Extract the (X, Y) coordinate from the center of the cell holding the provided text.  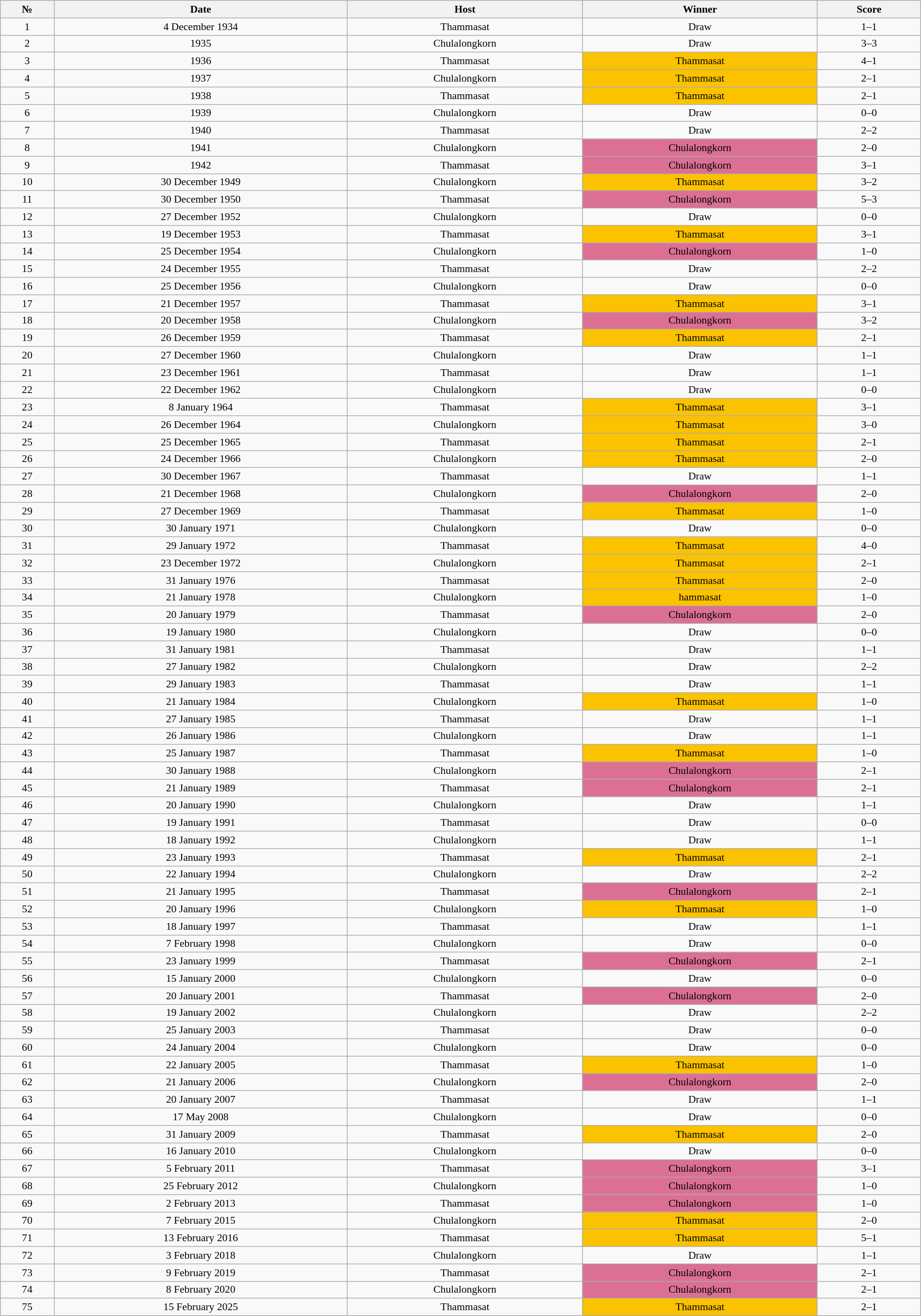
25 December 1965 (201, 442)
2 (27, 44)
20 December 1958 (201, 321)
25 January 1987 (201, 753)
5–1 (869, 1238)
3 February 2018 (201, 1255)
8 February 2020 (201, 1290)
51 (27, 892)
39 (27, 684)
25 December 1956 (201, 286)
Score (869, 9)
20 (27, 356)
3–0 (869, 425)
46 (27, 805)
hammasat (700, 598)
27 December 1960 (201, 356)
21 December 1957 (201, 304)
24 January 2004 (201, 1048)
24 (27, 425)
28 (27, 494)
30 (27, 529)
19 December 1953 (201, 234)
27 December 1969 (201, 511)
29 January 1983 (201, 684)
22 January 1994 (201, 874)
20 January 1979 (201, 615)
23 December 1972 (201, 563)
31 January 1981 (201, 649)
42 (27, 736)
31 January 2009 (201, 1134)
18 (27, 321)
24 December 1955 (201, 269)
56 (27, 978)
7 February 2015 (201, 1221)
53 (27, 926)
35 (27, 615)
30 December 1949 (201, 182)
30 January 1971 (201, 529)
40 (27, 701)
8 January 1964 (201, 408)
62 (27, 1082)
26 (27, 459)
26 December 1959 (201, 338)
54 (27, 944)
1939 (201, 113)
9 February 2019 (201, 1273)
7 (27, 131)
15 February 2025 (201, 1307)
63 (27, 1100)
6 (27, 113)
44 (27, 771)
17 (27, 304)
1936 (201, 61)
13 February 2016 (201, 1238)
23 January 1993 (201, 857)
16 January 2010 (201, 1151)
67 (27, 1169)
69 (27, 1203)
30 January 1988 (201, 771)
27 January 1982 (201, 667)
19 January 2002 (201, 1013)
48 (27, 840)
65 (27, 1134)
1941 (201, 148)
30 December 1950 (201, 200)
20 January 1990 (201, 805)
9 (27, 165)
47 (27, 823)
38 (27, 667)
16 (27, 286)
23 December 1961 (201, 373)
3–3 (869, 44)
30 December 1967 (201, 477)
5–3 (869, 200)
66 (27, 1151)
24 December 1966 (201, 459)
70 (27, 1221)
21 January 2006 (201, 1082)
57 (27, 996)
71 (27, 1238)
21 December 1968 (201, 494)
14 (27, 252)
20 January 2001 (201, 996)
33 (27, 581)
36 (27, 632)
1937 (201, 79)
4–0 (869, 546)
8 (27, 148)
49 (27, 857)
19 January 1991 (201, 823)
25 (27, 442)
27 December 1952 (201, 217)
25 January 2003 (201, 1030)
31 (27, 546)
21 January 1989 (201, 788)
22 January 2005 (201, 1065)
25 December 1954 (201, 252)
55 (27, 961)
32 (27, 563)
58 (27, 1013)
15 January 2000 (201, 978)
75 (27, 1307)
59 (27, 1030)
26 December 1964 (201, 425)
1938 (201, 96)
15 (27, 269)
17 May 2008 (201, 1117)
72 (27, 1255)
27 (27, 477)
20 January 2007 (201, 1100)
22 December 1962 (201, 390)
5 (27, 96)
29 January 1972 (201, 546)
22 (27, 390)
3 (27, 61)
Winner (700, 9)
2 February 2013 (201, 1203)
Date (201, 9)
1935 (201, 44)
68 (27, 1186)
Host (465, 9)
74 (27, 1290)
20 January 1996 (201, 909)
21 January 1995 (201, 892)
4 (27, 79)
43 (27, 753)
26 January 1986 (201, 736)
23 (27, 408)
64 (27, 1117)
1 (27, 27)
45 (27, 788)
23 January 1999 (201, 961)
№ (27, 9)
52 (27, 909)
4–1 (869, 61)
73 (27, 1273)
1942 (201, 165)
50 (27, 874)
41 (27, 719)
34 (27, 598)
10 (27, 182)
13 (27, 234)
29 (27, 511)
5 February 2011 (201, 1169)
1940 (201, 131)
25 February 2012 (201, 1186)
31 January 1976 (201, 581)
21 January 1978 (201, 598)
21 (27, 373)
19 January 1980 (201, 632)
21 January 1984 (201, 701)
61 (27, 1065)
19 (27, 338)
27 January 1985 (201, 719)
37 (27, 649)
12 (27, 217)
60 (27, 1048)
4 December 1934 (201, 27)
11 (27, 200)
18 January 1992 (201, 840)
7 February 1998 (201, 944)
18 January 1997 (201, 926)
